Pinpoint the cell where the given text exists, returning its [X, Y] midpoint coordinate. 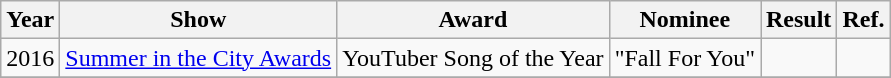
Year [30, 20]
YouTuber Song of the Year [473, 58]
2016 [30, 58]
Show [198, 20]
Result [798, 20]
Ref. [864, 20]
Nominee [684, 20]
Award [473, 20]
"Fall For You" [684, 58]
Summer in the City Awards [198, 58]
